Scan for the cell matching the given text and deliver its (X, Y) coordinate at center. 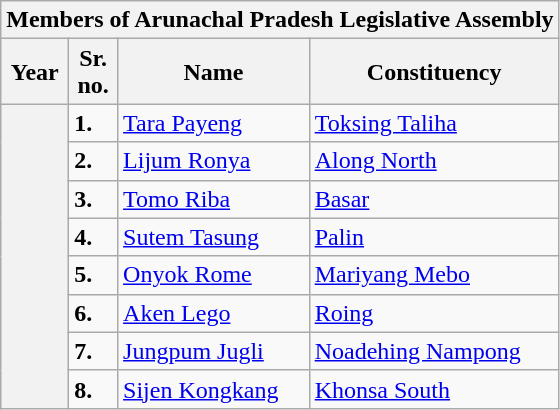
Mariyang Mebo (434, 275)
Palin (434, 237)
Lijum Ronya (214, 161)
Tara Payeng (214, 123)
5. (94, 275)
Sijen Kongkang (214, 389)
Members of Arunachal Pradesh Legislative Assembly (280, 20)
Onyok Rome (214, 275)
Sutem Tasung (214, 237)
8. (94, 389)
Name (214, 72)
Sr.no. (94, 72)
3. (94, 199)
2. (94, 161)
Year (35, 72)
Noadehing Nampong (434, 351)
Constituency (434, 72)
7. (94, 351)
Basar (434, 199)
Aken Lego (214, 313)
Tomo Riba (214, 199)
Khonsa South (434, 389)
Roing (434, 313)
4. (94, 237)
6. (94, 313)
1. (94, 123)
Along North (434, 161)
Jungpum Jugli (214, 351)
Toksing Taliha (434, 123)
